Locate the cell with the specified text and output its (X, Y) center coordinate. 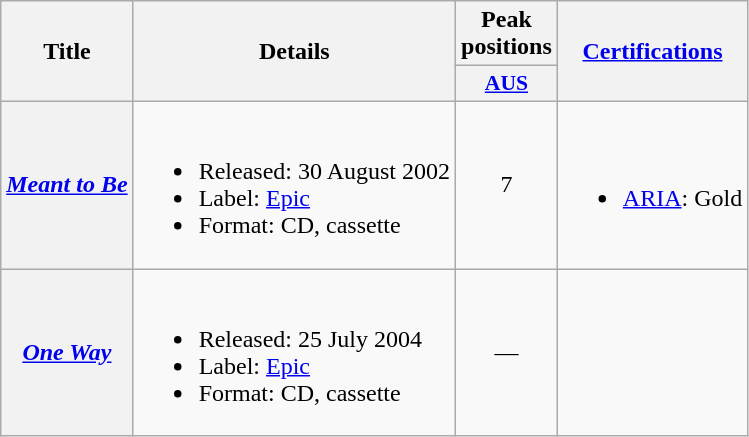
One Way (67, 352)
Details (294, 52)
Meant to Be (67, 184)
— (507, 352)
ARIA: Gold (652, 184)
Certifications (652, 52)
7 (507, 184)
Released: 25 July 2004Label: Epic Format: CD, cassette (294, 352)
Peak positions (507, 34)
AUS (507, 84)
Released: 30 August 2002Label: Epic Format: CD, cassette (294, 184)
Title (67, 52)
